Find where the given text appears and provide that cell's center as (X, Y) coordinate. 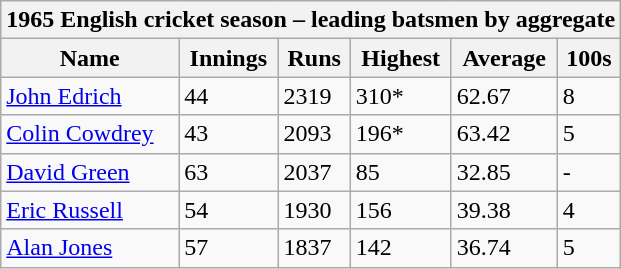
4 (588, 210)
196* (400, 134)
2037 (314, 172)
62.67 (504, 96)
100s (588, 58)
54 (228, 210)
156 (400, 210)
57 (228, 248)
8 (588, 96)
Runs (314, 58)
310* (400, 96)
Name (90, 58)
David Green (90, 172)
2093 (314, 134)
Colin Cowdrey (90, 134)
44 (228, 96)
1965 English cricket season – leading batsmen by aggregate (311, 20)
Eric Russell (90, 210)
85 (400, 172)
Alan Jones (90, 248)
63 (228, 172)
Average (504, 58)
63.42 (504, 134)
43 (228, 134)
142 (400, 248)
Highest (400, 58)
2319 (314, 96)
1930 (314, 210)
1837 (314, 248)
Innings (228, 58)
36.74 (504, 248)
- (588, 172)
John Edrich (90, 96)
32.85 (504, 172)
39.38 (504, 210)
